Provide the (x, y) coordinate of the cell's center where the given text is located.  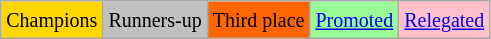
Third place (258, 20)
Promoted (354, 20)
Champions (52, 20)
Runners-up (155, 20)
Relegated (444, 20)
